From the cell containing the given text, extract its center point as (x, y) coordinate. 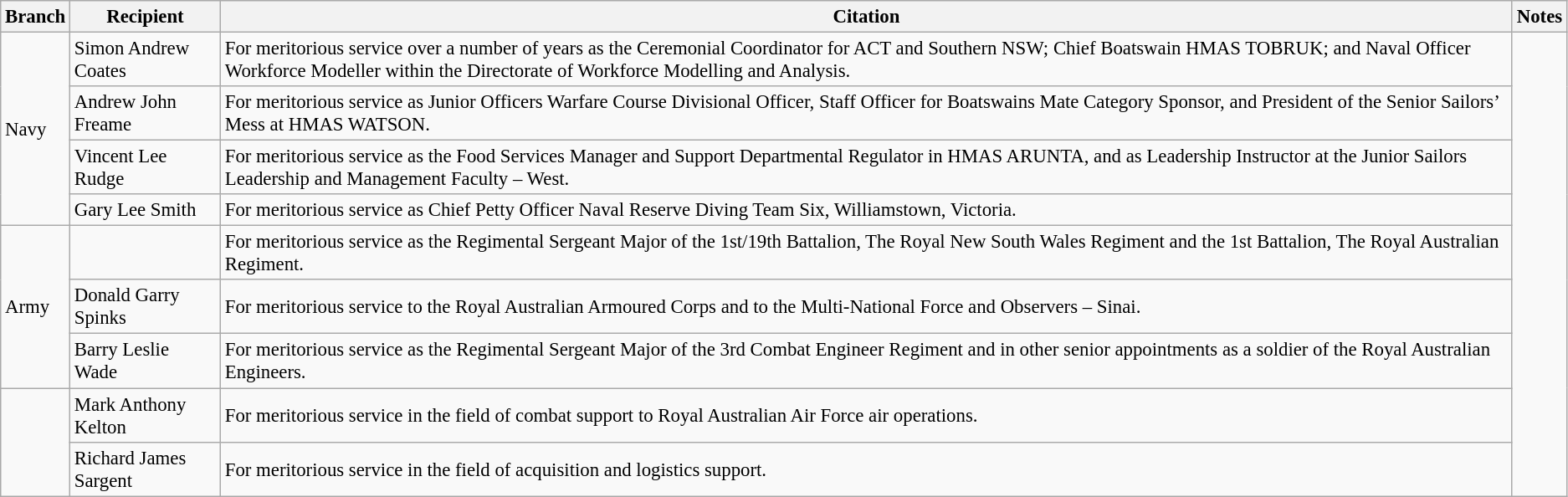
Recipient (146, 17)
Vincent Lee Rudge (146, 167)
Navy (35, 129)
Branch (35, 17)
For meritorious service to the Royal Australian Armoured Corps and to the Multi-National Force and Observers – Sinai. (866, 306)
Barry Leslie Wade (146, 361)
Citation (866, 17)
For meritorious service in the field of combat support to Royal Australian Air Force air operations. (866, 415)
Army (35, 307)
Andrew John Freame (146, 114)
Mark Anthony Kelton (146, 415)
Simon Andrew Coates (146, 60)
Gary Lee Smith (146, 210)
Donald Garry Spinks (146, 306)
Richard James Sargent (146, 469)
For meritorious service as Chief Petty Officer Naval Reserve Diving Team Six, Williamstown, Victoria. (866, 210)
Notes (1540, 17)
For meritorious service in the field of acquisition and logistics support. (866, 469)
